Identify which cell holds the provided text, then report its (x, y) central coordinate. 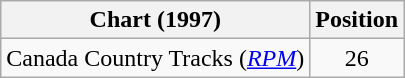
Canada Country Tracks (RPM) (156, 58)
Position (357, 20)
Chart (1997) (156, 20)
26 (357, 58)
